Extract the (x, y) coordinate from the center of the cell holding the provided text.  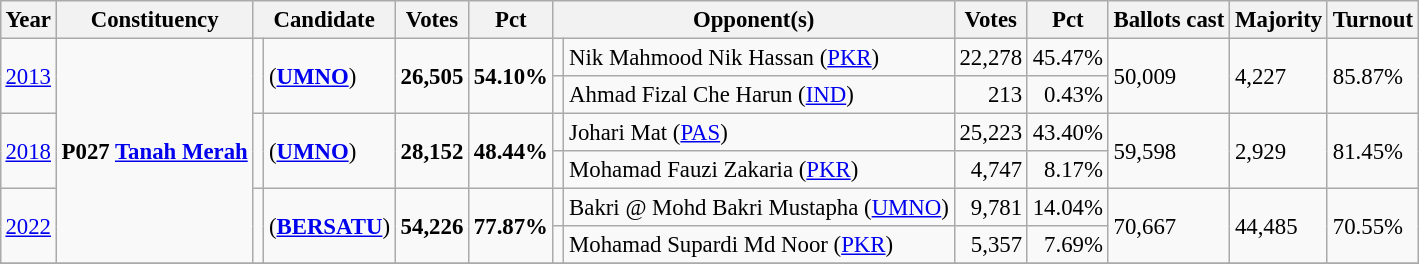
2013 (28, 76)
25,223 (990, 133)
22,278 (990, 57)
Bakri @ Mohd Bakri Mustapha (UMNO) (759, 208)
0.43% (1068, 95)
8.17% (1068, 170)
Majority (1279, 20)
2022 (28, 226)
70.55% (1372, 226)
Opponent(s) (754, 20)
Johari Mat (PAS) (759, 133)
81.45% (1372, 152)
(BERSATU) (330, 226)
70,667 (1168, 226)
Turnout (1372, 20)
85.87% (1372, 76)
54,226 (432, 226)
2018 (28, 152)
77.87% (512, 226)
2,929 (1279, 152)
45.47% (1068, 57)
Ballots cast (1168, 20)
Constituency (154, 20)
Ahmad Fizal Che Harun (IND) (759, 95)
5,357 (990, 245)
7.69% (1068, 245)
14.04% (1068, 208)
Year (28, 20)
28,152 (432, 152)
Mohamad Fauzi Zakaria (PKR) (759, 170)
213 (990, 95)
4,747 (990, 170)
43.40% (1068, 133)
9,781 (990, 208)
Nik Mahmood Nik Hassan (PKR) (759, 57)
59,598 (1168, 152)
P027 Tanah Merah (154, 151)
4,227 (1279, 76)
54.10% (512, 76)
48.44% (512, 152)
26,505 (432, 76)
50,009 (1168, 76)
Mohamad Supardi Md Noor (PKR) (759, 245)
44,485 (1279, 226)
Candidate (324, 20)
